Extract the (x, y) coordinate from the center of the cell holding the provided text.  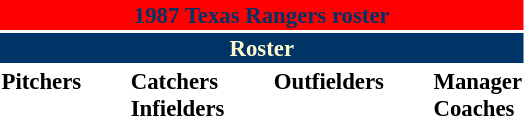
Roster (262, 48)
1987 Texas Rangers roster (262, 15)
